Identify which cell holds the provided text, then report its (X, Y) central coordinate. 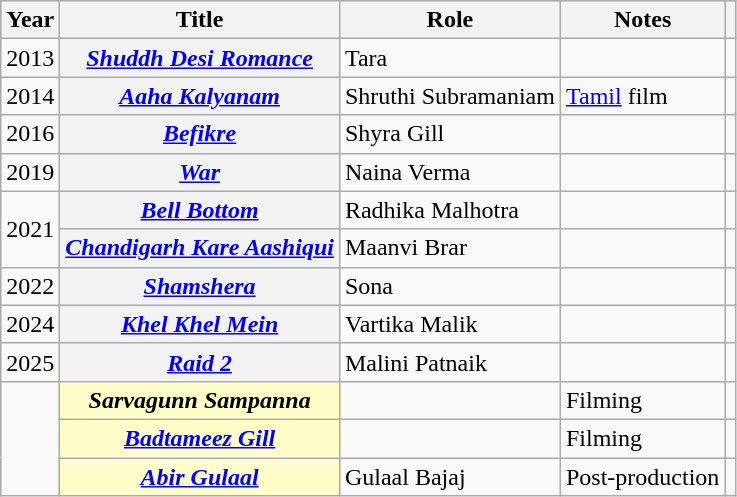
Chandigarh Kare Aashiqui (200, 248)
Shruthi Subramaniam (450, 96)
Notes (642, 20)
Raid 2 (200, 362)
Abir Gulaal (200, 477)
Tamil film (642, 96)
Khel Khel Mein (200, 324)
2013 (30, 58)
2022 (30, 286)
Tara (450, 58)
Malini Patnaik (450, 362)
Badtameez Gill (200, 438)
Aaha Kalyanam (200, 96)
Sarvagunn Sampanna (200, 400)
Title (200, 20)
Sona (450, 286)
Maanvi Brar (450, 248)
Year (30, 20)
Post-production (642, 477)
2016 (30, 134)
2025 (30, 362)
Vartika Malik (450, 324)
Role (450, 20)
2019 (30, 172)
2024 (30, 324)
2021 (30, 229)
Bell Bottom (200, 210)
2014 (30, 96)
War (200, 172)
Naina Verma (450, 172)
Radhika Malhotra (450, 210)
Gulaal Bajaj (450, 477)
Shyra Gill (450, 134)
Shamshera (200, 286)
Befikre (200, 134)
Shuddh Desi Romance (200, 58)
